Scan for the cell matching the given text and deliver its (X, Y) coordinate at center. 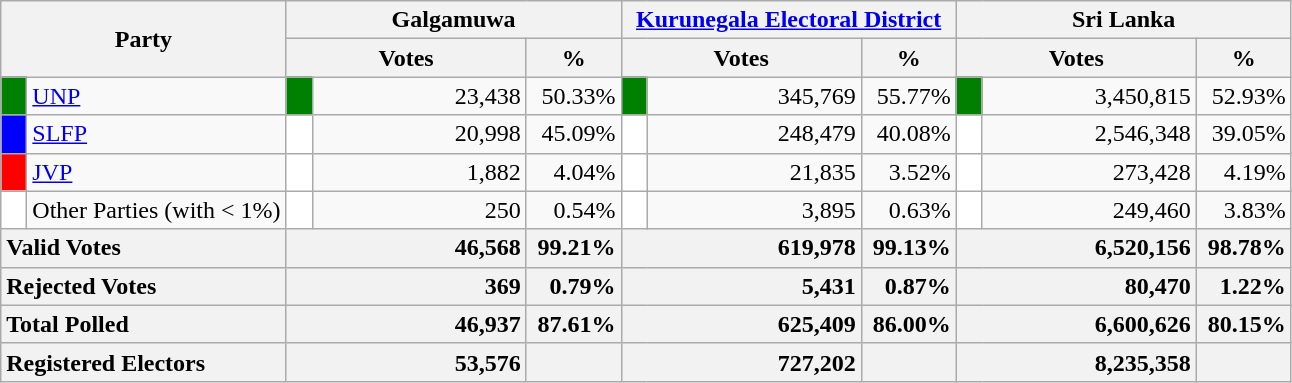
39.05% (1244, 134)
6,600,626 (1076, 324)
20,998 (419, 134)
3.52% (908, 172)
345,769 (754, 96)
8,235,358 (1076, 362)
727,202 (741, 362)
SLFP (156, 134)
Sri Lanka (1124, 20)
87.61% (574, 324)
249,460 (1089, 210)
250 (419, 210)
3,450,815 (1089, 96)
46,568 (406, 248)
0.63% (908, 210)
Other Parties (with < 1%) (156, 210)
6,520,156 (1076, 248)
JVP (156, 172)
80,470 (1076, 286)
625,409 (741, 324)
40.08% (908, 134)
99.21% (574, 248)
5,431 (741, 286)
3.83% (1244, 210)
Registered Electors (144, 362)
53,576 (406, 362)
0.87% (908, 286)
21,835 (754, 172)
98.78% (1244, 248)
273,428 (1089, 172)
0.79% (574, 286)
Kurunegala Electoral District (788, 20)
Rejected Votes (144, 286)
4.19% (1244, 172)
4.04% (574, 172)
Galgamuwa (454, 20)
80.15% (1244, 324)
1,882 (419, 172)
619,978 (741, 248)
1.22% (1244, 286)
UNP (156, 96)
369 (406, 286)
52.93% (1244, 96)
3,895 (754, 210)
0.54% (574, 210)
Valid Votes (144, 248)
55.77% (908, 96)
Total Polled (144, 324)
248,479 (754, 134)
23,438 (419, 96)
2,546,348 (1089, 134)
50.33% (574, 96)
Party (144, 39)
99.13% (908, 248)
86.00% (908, 324)
46,937 (406, 324)
45.09% (574, 134)
